Return the (x, y) coordinate for the center point of the cell that contains the specified text.  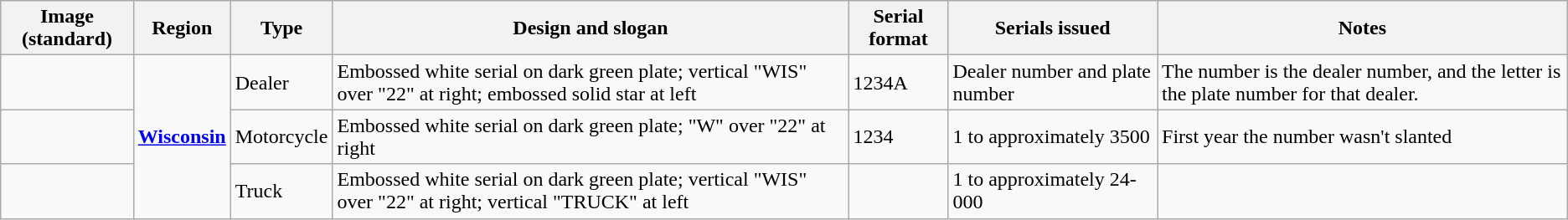
Embossed white serial on dark green plate; vertical "WIS" over "22" at right; vertical "TRUCK" at left (591, 191)
Wisconsin (182, 137)
First year the number wasn't slanted (1363, 137)
Serial format (898, 28)
Embossed white serial on dark green plate; vertical "WIS" over "22" at right; embossed solid star at left (591, 82)
Type (281, 28)
Dealer number and plate number (1053, 82)
Dealer (281, 82)
Serials issued (1053, 28)
Region (182, 28)
Motorcycle (281, 137)
Truck (281, 191)
Notes (1363, 28)
Image (standard) (67, 28)
Embossed white serial on dark green plate; "W" over "22" at right (591, 137)
The number is the dealer number, and the letter is the plate number for that dealer. (1363, 82)
Design and slogan (591, 28)
1234 (898, 137)
1 to approximately 3500 (1053, 137)
1 to approximately 24-000 (1053, 191)
1234A (898, 82)
